Detect which cell encompasses the target text, then output its (x, y) center coordinate. 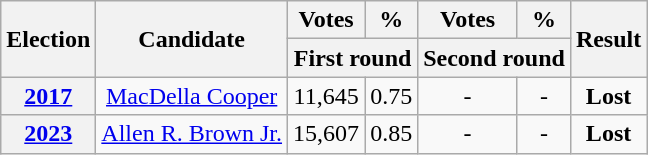
Result (608, 39)
0.75 (392, 96)
Allen R. Brown Jr. (192, 134)
Candidate (192, 39)
11,645 (326, 96)
0.85 (392, 134)
Second round (494, 58)
MacDella Cooper (192, 96)
2023 (48, 134)
2017 (48, 96)
Election (48, 39)
First round (353, 58)
15,607 (326, 134)
